From the cell containing the given text, extract its center point as [x, y] coordinate. 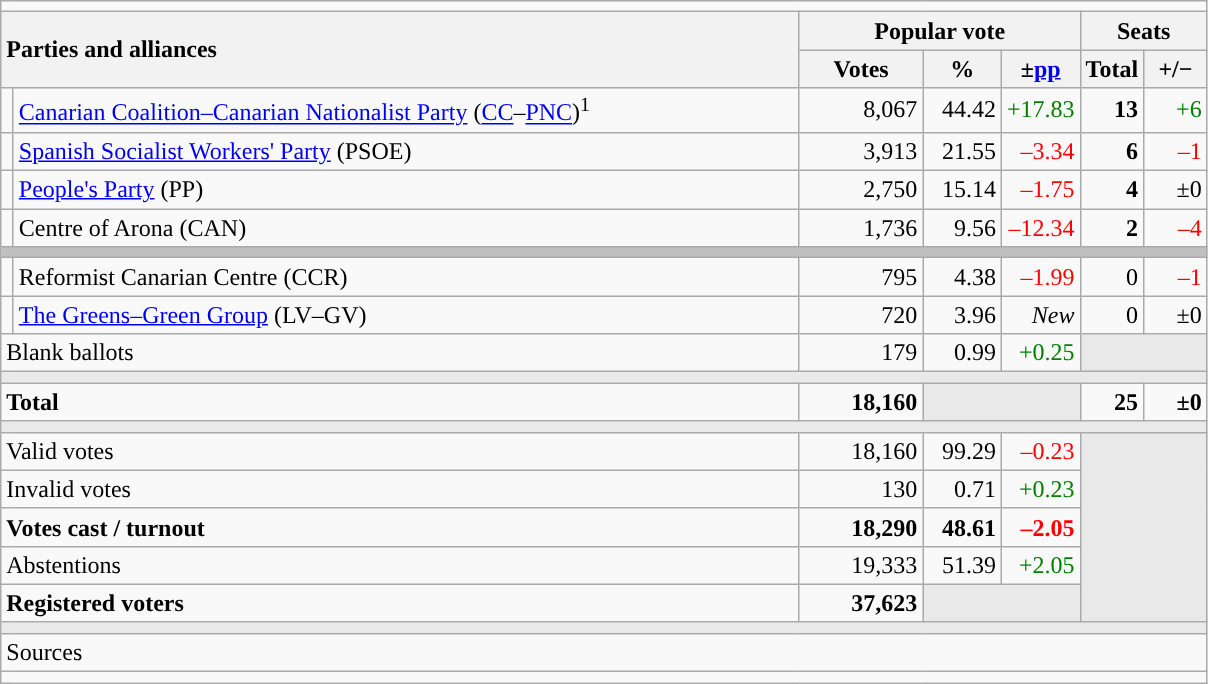
Blank ballots [400, 353]
+6 [1176, 110]
Popular vote [940, 31]
4 [1112, 190]
Abstentions [400, 565]
1,736 [861, 228]
+/− [1176, 69]
2 [1112, 228]
–1.99 [1040, 277]
+0.25 [1040, 353]
0.71 [962, 489]
4.38 [962, 277]
25 [1112, 402]
8,067 [861, 110]
Spanish Socialist Workers' Party (PSOE) [406, 151]
720 [861, 315]
+2.05 [1040, 565]
–2.05 [1040, 527]
New [1040, 315]
+17.83 [1040, 110]
13 [1112, 110]
3,913 [861, 151]
Canarian Coalition–Canarian Nationalist Party (CC–PNC)1 [406, 110]
The Greens–Green Group (LV–GV) [406, 315]
99.29 [962, 451]
–3.34 [1040, 151]
Valid votes [400, 451]
–0.23 [1040, 451]
21.55 [962, 151]
Parties and alliances [400, 50]
3.96 [962, 315]
Votes cast / turnout [400, 527]
44.42 [962, 110]
Registered voters [400, 603]
–12.34 [1040, 228]
179 [861, 353]
18,290 [861, 527]
Invalid votes [400, 489]
Seats [1144, 31]
% [962, 69]
+0.23 [1040, 489]
Sources [604, 652]
48.61 [962, 527]
37,623 [861, 603]
–4 [1176, 228]
19,333 [861, 565]
Centre of Arona (CAN) [406, 228]
2,750 [861, 190]
130 [861, 489]
15.14 [962, 190]
6 [1112, 151]
9.56 [962, 228]
795 [861, 277]
51.39 [962, 565]
Votes [861, 69]
People's Party (PP) [406, 190]
Reformist Canarian Centre (CCR) [406, 277]
–1.75 [1040, 190]
0.99 [962, 353]
±pp [1040, 69]
